Scan for the cell matching the given text and deliver its (X, Y) coordinate at center. 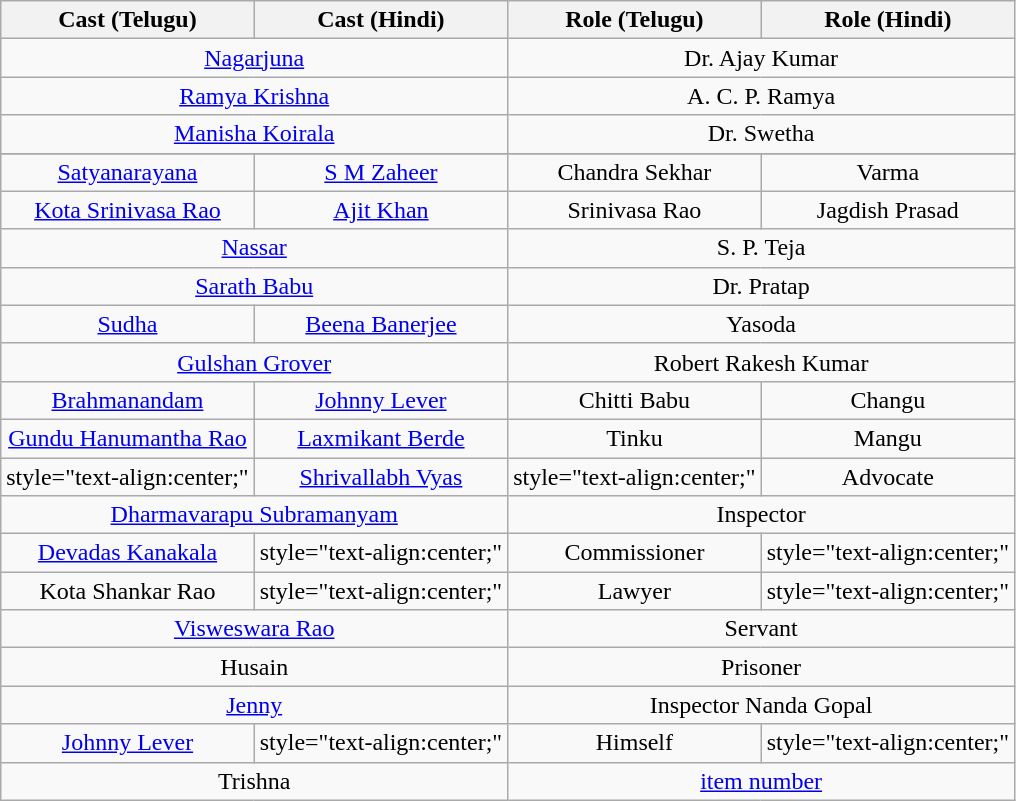
Gundu Hanumantha Rao (128, 438)
Changu (888, 400)
Manisha Koirala (254, 134)
Himself (634, 743)
Role (Telugu) (634, 20)
Shrivallabh Vyas (380, 477)
Jagdish Prasad (888, 210)
Role (Hindi) (888, 20)
Yasoda (762, 324)
Gulshan Grover (254, 362)
Satyanarayana (128, 172)
Laxmikant Berde (380, 438)
Robert Rakesh Kumar (762, 362)
Chandra Sekhar (634, 172)
Nassar (254, 248)
Dr. Pratap (762, 286)
Nagarjuna (254, 58)
A. C. P. Ramya (762, 96)
Inspector Nanda Gopal (762, 705)
Jenny (254, 705)
Tinku (634, 438)
Chitti Babu (634, 400)
Inspector (762, 515)
Trishna (254, 781)
Varma (888, 172)
Dr. Ajay Kumar (762, 58)
Ajit Khan (380, 210)
item number (762, 781)
S. P. Teja (762, 248)
Kota Srinivasa Rao (128, 210)
Visweswara Rao (254, 629)
Dr. Swetha (762, 134)
Commissioner (634, 553)
Mangu (888, 438)
Ramya Krishna (254, 96)
Husain (254, 667)
Cast (Telugu) (128, 20)
Dharmavarapu Subramanyam (254, 515)
S M Zaheer (380, 172)
Devadas Kanakala (128, 553)
Prisoner (762, 667)
Advocate (888, 477)
Lawyer (634, 591)
Beena Banerjee (380, 324)
Sudha (128, 324)
Srinivasa Rao (634, 210)
Servant (762, 629)
Cast (Hindi) (380, 20)
Brahmanandam (128, 400)
Sarath Babu (254, 286)
Kota Shankar Rao (128, 591)
